Find where the given text appears and provide that cell's center as [x, y] coordinate. 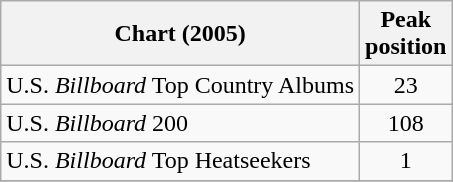
Peakposition [406, 34]
U.S. Billboard Top Country Albums [180, 85]
U.S. Billboard 200 [180, 123]
Chart (2005) [180, 34]
108 [406, 123]
U.S. Billboard Top Heatseekers [180, 161]
23 [406, 85]
1 [406, 161]
